For the text-containing cell, return its midpoint in (X, Y) coordinate format. 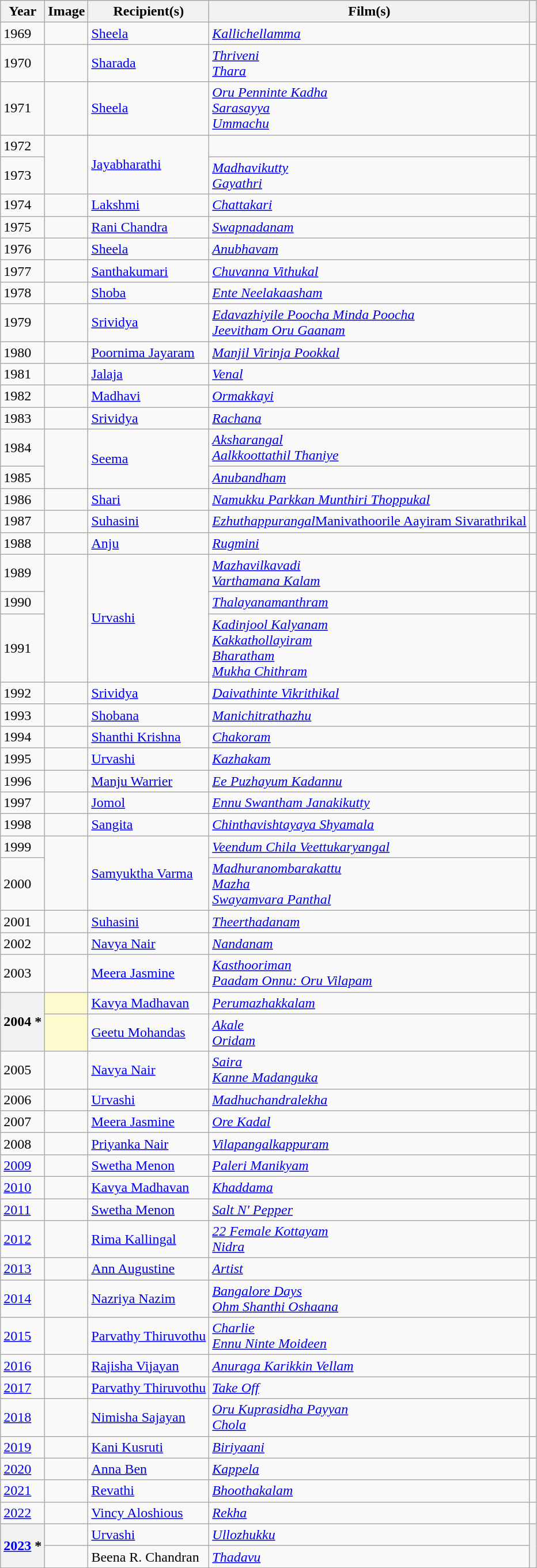
Shari (149, 499)
MadhuranombarakattuMazhaSwayamvara Panthal (369, 884)
1976 (23, 249)
Thadavu (369, 1556)
2019 (23, 1447)
Anubhavam (369, 249)
Bhoothakalam (369, 1491)
Vincy Aloshious (149, 1513)
Kallichellamma (369, 33)
2017 (23, 1388)
2004 * (23, 1022)
CharlieEnnu Ninte Moideen (369, 1336)
1984 (23, 448)
1977 (23, 271)
Rachana (369, 418)
SairaKanne Madanguka (369, 1070)
Salt N' Pepper (369, 1209)
Nimisha Sajayan (149, 1417)
1987 (23, 521)
Chakoram (369, 737)
Shanthi Krishna (149, 737)
Ormakkayi (369, 396)
Rajisha Vijayan (149, 1366)
2020 (23, 1469)
1990 (23, 603)
Jomol (149, 803)
Image (67, 12)
2014 (23, 1298)
Revathi (149, 1491)
Shoba (149, 293)
Namukku Parkkan Munthiri Thoppukal (369, 499)
Nazriya Nazim (149, 1298)
1982 (23, 396)
2013 (23, 1269)
1972 (23, 146)
1973 (23, 175)
Anna Ben (149, 1469)
Anuraga Karikkin Vellam (369, 1366)
2001 (23, 922)
Paleri Manikyam (369, 1165)
Samyuktha Varma (149, 873)
Ente Neelakaasham (369, 293)
1978 (23, 293)
Daivathinte Vikrithikal (369, 693)
Kani Kusruti (149, 1447)
MazhavilkavadiVarthamana Kalam (369, 573)
Rugmini (369, 543)
Chuvanna Vithukal (369, 271)
Oru Penninte KadhaSarasayyaUmmachu (369, 108)
Madhavi (149, 396)
Shobana (149, 715)
2018 (23, 1417)
Kappela (369, 1469)
2005 (23, 1070)
Oru Kuprasidha PayyanChola (369, 1417)
Sangita (149, 825)
2023 * (23, 1546)
Seema (149, 459)
Rekha (369, 1513)
Theerthadanam (369, 922)
Chattakari (369, 205)
Bangalore DaysOhm Shanthi Oshaana (369, 1298)
Khaddama (369, 1187)
1989 (23, 573)
1995 (23, 759)
Geetu Mohandas (149, 1032)
Biriyaani (369, 1447)
2006 (23, 1100)
Kazhakam (369, 759)
Manichitrathazhu (369, 715)
1992 (23, 693)
Veendum Chila Veettukaryangal (369, 847)
1999 (23, 847)
1969 (23, 33)
Ore Kadal (369, 1122)
2011 (23, 1209)
1979 (23, 323)
Priyanka Nair (149, 1143)
Take Off (369, 1388)
MadhavikuttyGayathri (369, 175)
2012 (23, 1240)
Film(s) (369, 12)
Rima Kallingal (149, 1240)
Swapnadanam (369, 227)
1998 (23, 825)
Manju Warrier (149, 781)
Nandanam (369, 944)
EzhuthappurangalManivathoorile Aayiram Sivarathrikal (369, 521)
Madhuchandralekha (369, 1100)
Artist (369, 1269)
Ann Augustine (149, 1269)
2022 (23, 1513)
Year (23, 12)
2009 (23, 1165)
KasthoorimanPaadam Onnu: Oru Vilapam (369, 974)
Poornima Jayaram (149, 352)
2007 (23, 1122)
1985 (23, 478)
2008 (23, 1143)
1986 (23, 499)
1981 (23, 374)
Anubandham (369, 478)
Ee Puzhayum Kadannu (369, 781)
22 Female KottayamNidra (369, 1240)
1980 (23, 352)
Recipient(s) (149, 12)
AkaleOridam (369, 1032)
1996 (23, 781)
1994 (23, 737)
Beena R. Chandran (149, 1556)
1983 (23, 418)
Jayabharathi (149, 165)
ThriveniThara (369, 63)
Venal (369, 374)
1975 (23, 227)
2000 (23, 884)
Perumazhakkalam (369, 1003)
1993 (23, 715)
2002 (23, 944)
2021 (23, 1491)
Santhakumari (149, 271)
Thalayanamanthram (369, 603)
Chinthavishtayaya Shyamala (369, 825)
AksharangalAalkkoottathil Thaniye (369, 448)
Edavazhiyile Poocha Minda PoochaJeevitham Oru Gaanam (369, 323)
Anju (149, 543)
1997 (23, 803)
Jalaja (149, 374)
Manjil Virinja Pookkal (369, 352)
2003 (23, 974)
Ennu Swantham Janakikutty (369, 803)
2010 (23, 1187)
Rani Chandra (149, 227)
2015 (23, 1336)
1971 (23, 108)
1988 (23, 543)
1974 (23, 205)
2016 (23, 1366)
Sharada (149, 63)
Ullozhukku (369, 1535)
Vilapangalkappuram (369, 1143)
Lakshmi (149, 205)
1991 (23, 647)
1970 (23, 63)
Kadinjool KalyanamKakkathollayiramBharathamMukha Chithram (369, 647)
